From the cell containing the given text, extract its center point as (x, y) coordinate. 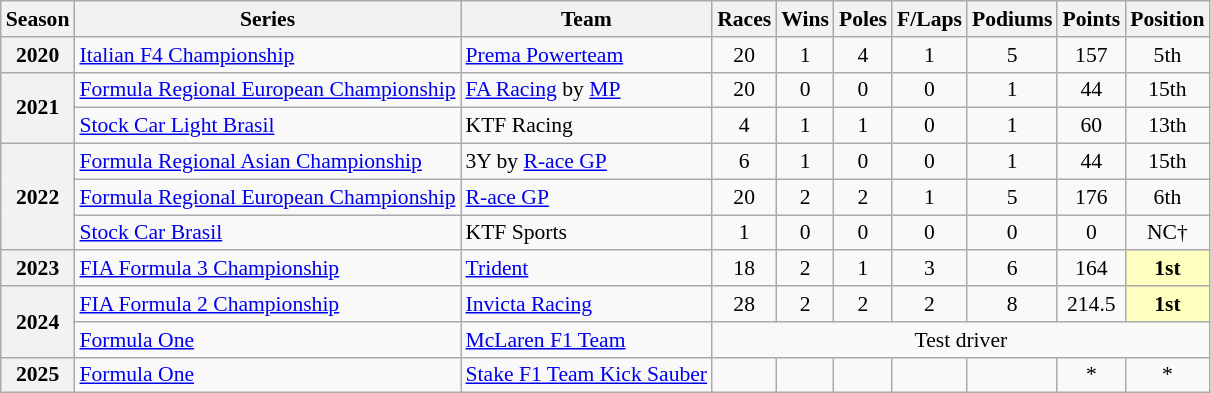
18 (744, 269)
214.5 (1091, 304)
Prema Powerteam (586, 55)
KTF Sports (586, 233)
Races (744, 19)
157 (1091, 55)
2020 (38, 55)
60 (1091, 126)
2021 (38, 108)
3 (930, 269)
Stock Car Brasil (267, 233)
KTF Racing (586, 126)
164 (1091, 269)
Trident (586, 269)
Stock Car Light Brasil (267, 126)
Team (586, 19)
R-ace GP (586, 197)
Italian F4 Championship (267, 55)
2022 (38, 198)
8 (1012, 304)
Podiums (1012, 19)
176 (1091, 197)
McLaren F1 Team (586, 340)
28 (744, 304)
Formula Regional Asian Championship (267, 162)
Wins (805, 19)
2024 (38, 322)
Position (1167, 19)
6th (1167, 197)
Poles (863, 19)
Season (38, 19)
2025 (38, 375)
Stake F1 Team Kick Sauber (586, 375)
F/Laps (930, 19)
3Y by R-ace GP (586, 162)
FIA Formula 3 Championship (267, 269)
NC† (1167, 233)
Test driver (961, 340)
Invicta Racing (586, 304)
Series (267, 19)
FA Racing by MP (586, 90)
2023 (38, 269)
5th (1167, 55)
Points (1091, 19)
FIA Formula 2 Championship (267, 304)
13th (1167, 126)
